For the text-containing cell, return its midpoint in [x, y] coordinate format. 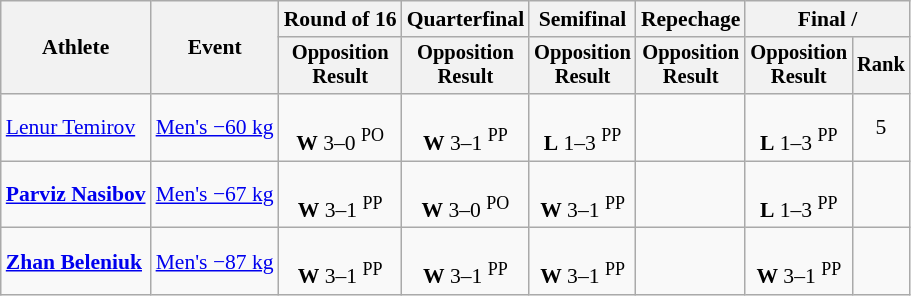
Athlete [76, 48]
Zhan Beleniuk [76, 262]
5 [881, 128]
Final / [827, 19]
Parviz Nasibov [76, 194]
Round of 16 [340, 19]
Rank [881, 66]
Lenur Temirov [76, 128]
Men's −67 kg [215, 194]
Men's −87 kg [215, 262]
Event [215, 48]
Repechage [691, 19]
Men's −60 kg [215, 128]
Semifinal [582, 19]
Quarterfinal [466, 19]
